For the text-containing cell, return its midpoint in (X, Y) coordinate format. 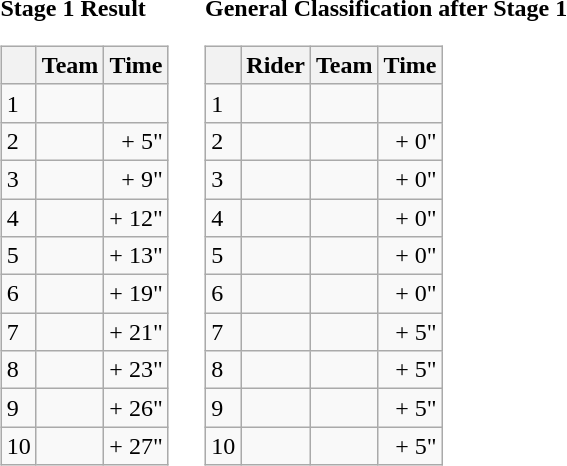
+ 27" (136, 446)
+ 19" (136, 294)
+ 9" (136, 179)
+ 12" (136, 217)
+ 21" (136, 332)
+ 23" (136, 370)
+ 13" (136, 256)
Rider (276, 65)
+ 26" (136, 408)
